Determine the [X, Y] coordinate at the center of the cell enclosing the given text.  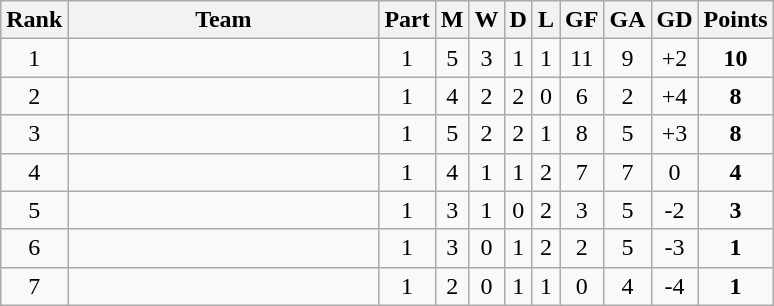
GA [628, 20]
D [518, 20]
9 [628, 58]
W [486, 20]
11 [582, 58]
GD [674, 20]
L [546, 20]
M [452, 20]
-2 [674, 210]
10 [736, 58]
Team [224, 20]
-3 [674, 248]
Part [407, 20]
GF [582, 20]
Points [736, 20]
-4 [674, 286]
+4 [674, 96]
+2 [674, 58]
Rank [34, 20]
+3 [674, 134]
